Pinpoint the cell where the given text exists, returning its (x, y) midpoint coordinate. 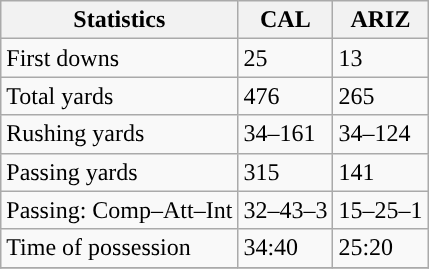
15–25–1 (380, 210)
25 (286, 58)
32–43–3 (286, 210)
25:20 (380, 248)
Passing yards (120, 172)
13 (380, 58)
First downs (120, 58)
Statistics (120, 20)
34:40 (286, 248)
Time of possession (120, 248)
Total yards (120, 96)
CAL (286, 20)
315 (286, 172)
141 (380, 172)
Passing: Comp–Att–Int (120, 210)
265 (380, 96)
476 (286, 96)
34–161 (286, 134)
ARIZ (380, 20)
Rushing yards (120, 134)
34–124 (380, 134)
